Return (x, y) of the center of cell containing provided text 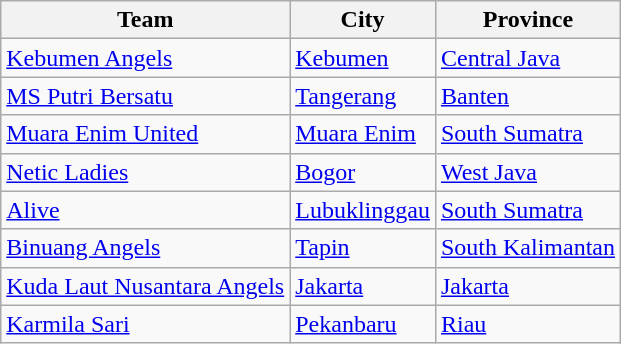
Kuda Laut Nusantara Angels (146, 286)
Province (528, 20)
Team (146, 20)
Binuang Angels (146, 248)
Tangerang (363, 96)
Pekanbaru (363, 324)
Bogor (363, 172)
Muara Enim United (146, 134)
Alive (146, 210)
Kebumen (363, 58)
West Java (528, 172)
Banten (528, 96)
Muara Enim (363, 134)
Karmila Sari (146, 324)
City (363, 20)
South Kalimantan (528, 248)
Netic Ladies (146, 172)
MS Putri Bersatu (146, 96)
Riau (528, 324)
Kebumen Angels (146, 58)
Central Java (528, 58)
Lubuklinggau (363, 210)
Tapin (363, 248)
